Provide the [X, Y] coordinate of the cell's center where the given text is located.  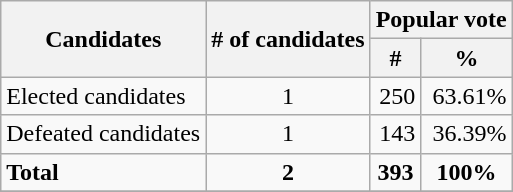
100% [466, 172]
Defeated candidates [104, 134]
Elected candidates [104, 96]
143 [396, 134]
% [466, 58]
36.39% [466, 134]
63.61% [466, 96]
Total [104, 172]
2 [288, 172]
Candidates [104, 39]
250 [396, 96]
# [396, 58]
Popular vote [441, 20]
393 [396, 172]
# of candidates [288, 39]
